Return the [X, Y] coordinate for the center point of the cell that contains the specified text.  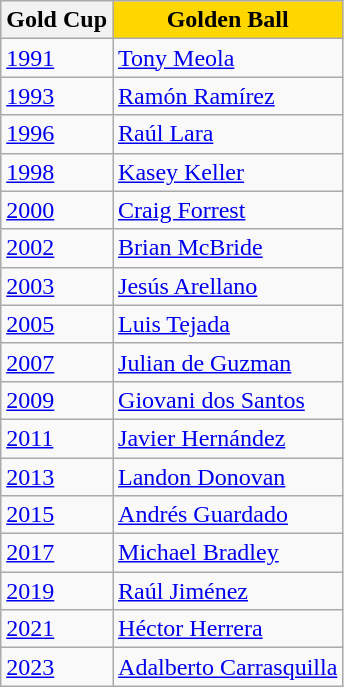
1991 [57, 58]
2002 [57, 248]
1993 [57, 96]
2023 [57, 667]
Héctor Herrera [228, 629]
Ramón Ramírez [228, 96]
Tony Meola [228, 58]
1996 [57, 134]
Golden Ball [228, 20]
2007 [57, 362]
2017 [57, 553]
Raúl Lara [228, 134]
2009 [57, 400]
Craig Forrest [228, 210]
2000 [57, 210]
2013 [57, 477]
2003 [57, 286]
2021 [57, 629]
Landon Donovan [228, 477]
2005 [57, 324]
Andrés Guardado [228, 515]
Giovani dos Santos [228, 400]
1998 [57, 172]
Kasey Keller [228, 172]
2015 [57, 515]
2011 [57, 438]
Brian McBride [228, 248]
2019 [57, 591]
Julian de Guzman [228, 362]
Luis Tejada [228, 324]
Jesús Arellano [228, 286]
Adalberto Carrasquilla [228, 667]
Javier Hernández [228, 438]
Raúl Jiménez [228, 591]
Michael Bradley [228, 553]
Gold Cup [57, 20]
